Locate the cell with the specified text and output its [X, Y] center coordinate. 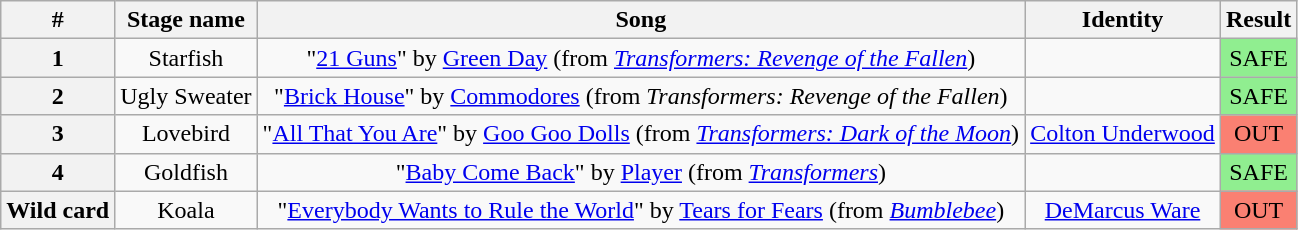
Stage name [186, 20]
Goldfish [186, 172]
# [58, 20]
"Baby Come Back" by Player (from Transformers) [641, 172]
Colton Underwood [1123, 134]
Koala [186, 210]
3 [58, 134]
DeMarcus Ware [1123, 210]
2 [58, 96]
Starfish [186, 58]
Lovebird [186, 134]
"21 Guns" by Green Day (from Transformers: Revenge of the Fallen) [641, 58]
Wild card [58, 210]
Result [1258, 20]
Song [641, 20]
Identity [1123, 20]
1 [58, 58]
"Brick House" by Commodores (from Transformers: Revenge of the Fallen) [641, 96]
Ugly Sweater [186, 96]
"Everybody Wants to Rule the World" by Tears for Fears (from Bumblebee) [641, 210]
4 [58, 172]
"All That You Are" by Goo Goo Dolls (from Transformers: Dark of the Moon) [641, 134]
